Find where the given text appears and provide that cell's center as (x, y) coordinate. 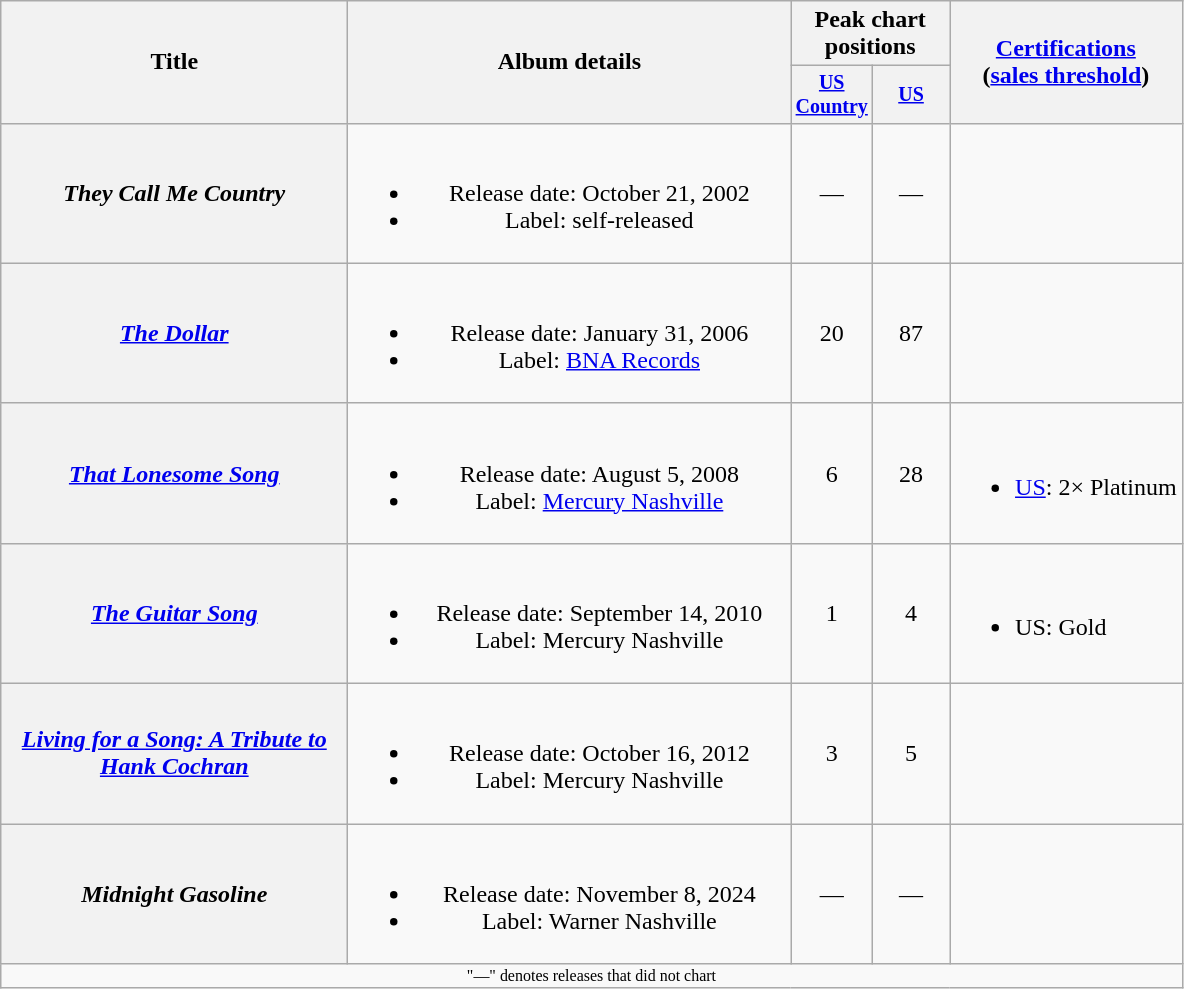
Midnight Gasoline (174, 894)
Release date: January 31, 2006Label: BNA Records (570, 333)
Release date: October 16, 2012Label: Mercury Nashville (570, 754)
US Country (832, 94)
Peak chartpositions (870, 34)
Title (174, 62)
Certifications(sales threshold) (1066, 62)
87 (912, 333)
4 (912, 613)
Album details (570, 62)
Living for a Song: A Tribute to Hank Cochran (174, 754)
Release date: November 8, 2024Label: Warner Nashville (570, 894)
US: Gold (1066, 613)
3 (832, 754)
US: 2× Platinum (1066, 473)
6 (832, 473)
Release date: October 21, 2002Label: self-released (570, 193)
They Call Me Country (174, 193)
That Lonesome Song (174, 473)
Release date: August 5, 2008Label: Mercury Nashville (570, 473)
"—" denotes releases that did not chart (592, 976)
The Guitar Song (174, 613)
US (912, 94)
28 (912, 473)
1 (832, 613)
5 (912, 754)
20 (832, 333)
The Dollar (174, 333)
Release date: September 14, 2010Label: Mercury Nashville (570, 613)
